Provide the [x, y] coordinate of the cell's center where the given text is located.  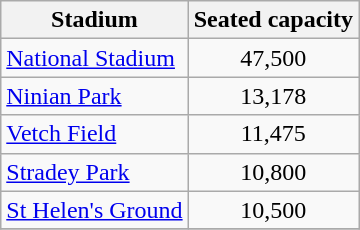
Ninian Park [94, 96]
Seated capacity [273, 20]
13,178 [273, 96]
10,500 [273, 210]
11,475 [273, 134]
Vetch Field [94, 134]
47,500 [273, 58]
Stradey Park [94, 172]
10,800 [273, 172]
National Stadium [94, 58]
St Helen's Ground [94, 210]
Stadium [94, 20]
